Return [x, y] of the center of cell containing provided text 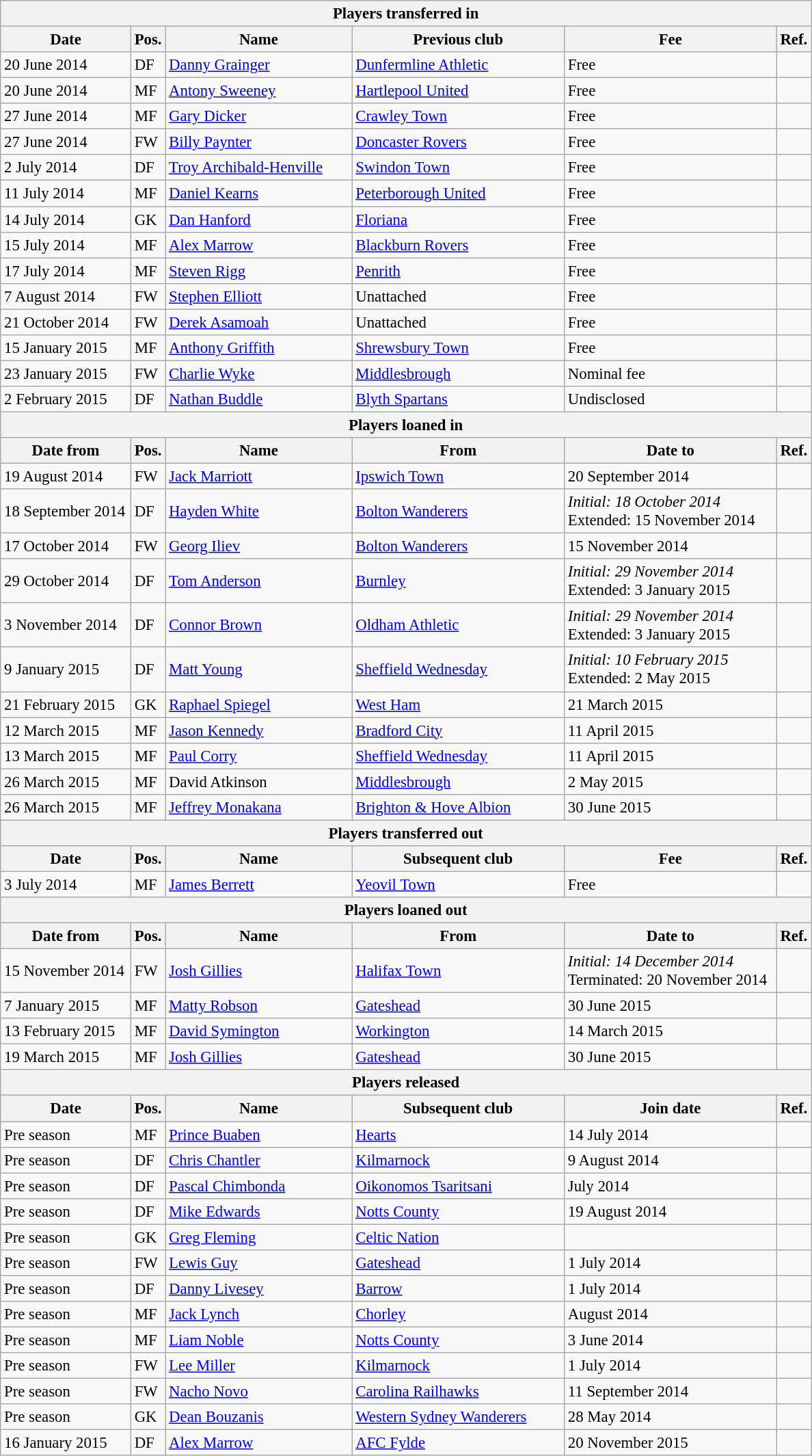
Anthony Griffith [258, 348]
Oikonomos Tsaritsani [458, 1186]
Jeffrey Monakana [258, 808]
Nathan Buddle [258, 399]
Dunfermline Athletic [458, 65]
20 November 2015 [670, 1443]
Halifax Town [458, 971]
Jason Kennedy [258, 730]
7 January 2015 [66, 1006]
AFC Fylde [458, 1443]
Stephen Elliott [258, 296]
July 2014 [670, 1186]
Troy Archibald-Henville [258, 168]
Players released [406, 1083]
Bradford City [458, 730]
Matty Robson [258, 1006]
Brighton & Hove Albion [458, 808]
28 May 2014 [670, 1417]
Lewis Guy [258, 1263]
Yeovil Town [458, 884]
Hayden White [258, 512]
Carolina Railhawks [458, 1392]
3 July 2014 [66, 884]
David Symington [258, 1031]
Swindon Town [458, 168]
3 June 2014 [670, 1340]
17 October 2014 [66, 546]
August 2014 [670, 1314]
16 January 2015 [66, 1443]
20 September 2014 [670, 477]
3 November 2014 [66, 625]
Floriana [458, 220]
Penrith [458, 271]
Charlie Wyke [258, 373]
2 February 2015 [66, 399]
Chris Chantler [258, 1160]
Initial: 18 October 2014Extended: 15 November 2014 [670, 512]
Blyth Spartans [458, 399]
Initial: 14 December 2014Terminated: 20 November 2014 [670, 971]
9 August 2014 [670, 1160]
James Berrett [258, 884]
2 May 2015 [670, 782]
15 July 2014 [66, 245]
Chorley [458, 1314]
Matt Young [258, 670]
12 March 2015 [66, 730]
Billy Paynter [258, 142]
Celtic Nation [458, 1237]
Peterborough United [458, 194]
21 October 2014 [66, 322]
Georg Iliev [258, 546]
Shrewsbury Town [458, 348]
Prince Buaben [258, 1135]
11 September 2014 [670, 1392]
Players transferred out [406, 833]
Jack Lynch [258, 1314]
2 July 2014 [66, 168]
7 August 2014 [66, 296]
Hartlepool United [458, 91]
Oldham Athletic [458, 625]
17 July 2014 [66, 271]
Connor Brown [258, 625]
13 March 2015 [66, 756]
Crawley Town [458, 116]
Previous club [458, 40]
Doncaster Rovers [458, 142]
David Atkinson [258, 782]
Greg Fleming [258, 1237]
Raphael Spiegel [258, 704]
Tom Anderson [258, 581]
Burnley [458, 581]
Hearts [458, 1135]
Barrow [458, 1288]
9 January 2015 [66, 670]
Lee Miller [258, 1366]
Players loaned out [406, 910]
Nacho Novo [258, 1392]
Workington [458, 1031]
19 March 2015 [66, 1057]
Mike Edwards [258, 1211]
Danny Livesey [258, 1288]
Derek Asamoah [258, 322]
Blackburn Rovers [458, 245]
Jack Marriott [258, 477]
Players loaned in [406, 425]
Nominal fee [670, 373]
21 February 2015 [66, 704]
23 January 2015 [66, 373]
Antony Sweeney [258, 91]
Dean Bouzanis [258, 1417]
Paul Corry [258, 756]
14 March 2015 [670, 1031]
West Ham [458, 704]
Join date [670, 1109]
Pascal Chimbonda [258, 1186]
Undisclosed [670, 399]
Ipswich Town [458, 477]
15 January 2015 [66, 348]
Danny Grainger [258, 65]
18 September 2014 [66, 512]
Dan Hanford [258, 220]
Gary Dicker [258, 116]
Daniel Kearns [258, 194]
11 July 2014 [66, 194]
Players transferred in [406, 14]
Liam Noble [258, 1340]
Steven Rigg [258, 271]
Western Sydney Wanderers [458, 1417]
13 February 2015 [66, 1031]
29 October 2014 [66, 581]
Initial: 10 February 2015Extended: 2 May 2015 [670, 670]
21 March 2015 [670, 704]
